Detect which cell encompasses the target text, then output its (x, y) center coordinate. 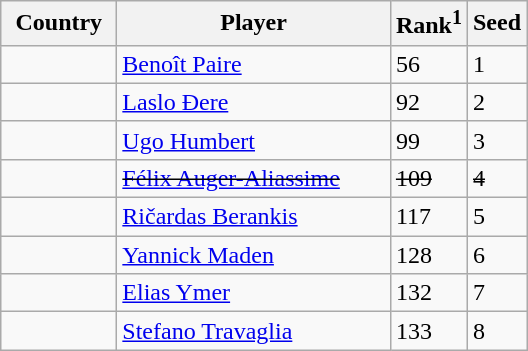
7 (496, 293)
56 (428, 64)
8 (496, 331)
92 (428, 102)
Laslo Đere (254, 102)
132 (428, 293)
Ugo Humbert (254, 140)
Benoît Paire (254, 64)
133 (428, 331)
6 (496, 255)
128 (428, 255)
3 (496, 140)
Ričardas Berankis (254, 217)
117 (428, 217)
2 (496, 102)
Yannick Maden (254, 255)
Seed (496, 24)
4 (496, 178)
5 (496, 217)
Elias Ymer (254, 293)
Rank1 (428, 24)
Félix Auger-Aliassime (254, 178)
1 (496, 64)
Stefano Travaglia (254, 331)
Player (254, 24)
109 (428, 178)
Country (59, 24)
99 (428, 140)
